Output the [X, Y] coordinate of the center of the cell containing the given text.  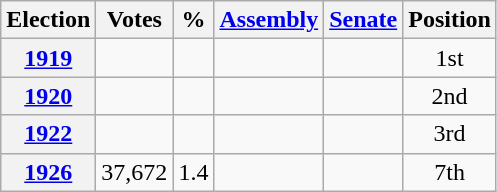
7th [450, 172]
Position [450, 20]
Senate [364, 20]
37,672 [134, 172]
2nd [450, 96]
1.4 [194, 172]
1919 [48, 58]
1926 [48, 172]
1st [450, 58]
3rd [450, 134]
1920 [48, 96]
1922 [48, 134]
Votes [134, 20]
Election [48, 20]
% [194, 20]
Assembly [269, 20]
